Scan for the cell matching the given text and deliver its [X, Y] coordinate at center. 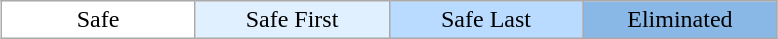
Safe Last [486, 20]
Safe [98, 20]
Safe First [292, 20]
Eliminated [680, 20]
